Search for the cell housing the specified text and yield its [X, Y] center coordinate. 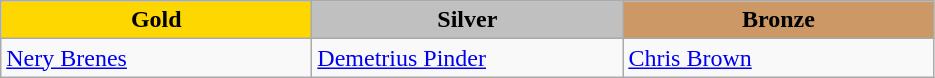
Demetrius Pinder [468, 58]
Silver [468, 20]
Bronze [778, 20]
Gold [156, 20]
Nery Brenes [156, 58]
Chris Brown [778, 58]
